Search for the cell housing the specified text and yield its [X, Y] center coordinate. 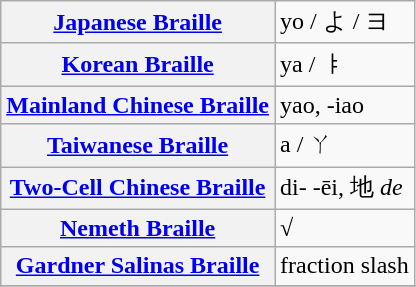
yao, -iao [344, 105]
Japanese Braille [138, 22]
Two-Cell Chinese Braille [138, 188]
Nemeth Braille [138, 228]
ya / ㅑ [344, 64]
yo / よ / ヨ [344, 22]
fraction slash [344, 266]
di- -ēi, 地 de [344, 188]
Gardner Salinas Braille [138, 266]
Korean Braille [138, 64]
Taiwanese Braille [138, 146]
√ [344, 228]
a / ㄚ [344, 146]
Mainland Chinese Braille [138, 105]
